Return the [X, Y] coordinate for the center point of the cell that contains the specified text.  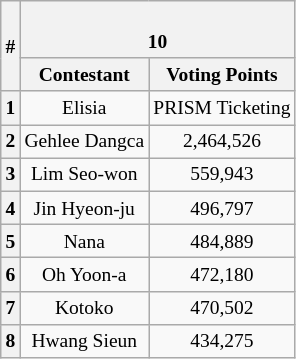
PRISM Ticketing [222, 108]
7 [10, 308]
559,943 [222, 174]
# [10, 46]
2,464,526 [222, 142]
Hwang Sieun [84, 340]
Contestant [84, 74]
434,275 [222, 340]
6 [10, 274]
470,502 [222, 308]
1 [10, 108]
Oh Yoon-a [84, 274]
Gehlee Dangca [84, 142]
472,180 [222, 274]
Lim Seo-won [84, 174]
496,797 [222, 208]
4 [10, 208]
Nana [84, 240]
3 [10, 174]
484,889 [222, 240]
8 [10, 340]
5 [10, 240]
Voting Points [222, 74]
10 [158, 30]
Kotoko [84, 308]
2 [10, 142]
Elisia [84, 108]
Jin Hyeon-ju [84, 208]
